Return the (X, Y) coordinate for the center point of the cell that contains the specified text.  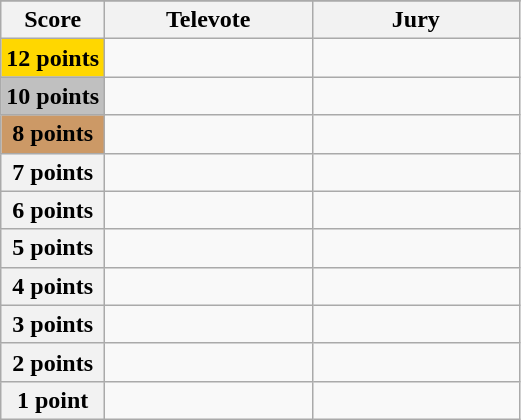
Televote (209, 20)
Jury (416, 20)
4 points (53, 286)
2 points (53, 362)
12 points (53, 58)
Score (53, 20)
5 points (53, 248)
10 points (53, 96)
8 points (53, 134)
3 points (53, 324)
1 point (53, 400)
7 points (53, 172)
6 points (53, 210)
